From the cell containing the given text, extract its center point as [x, y] coordinate. 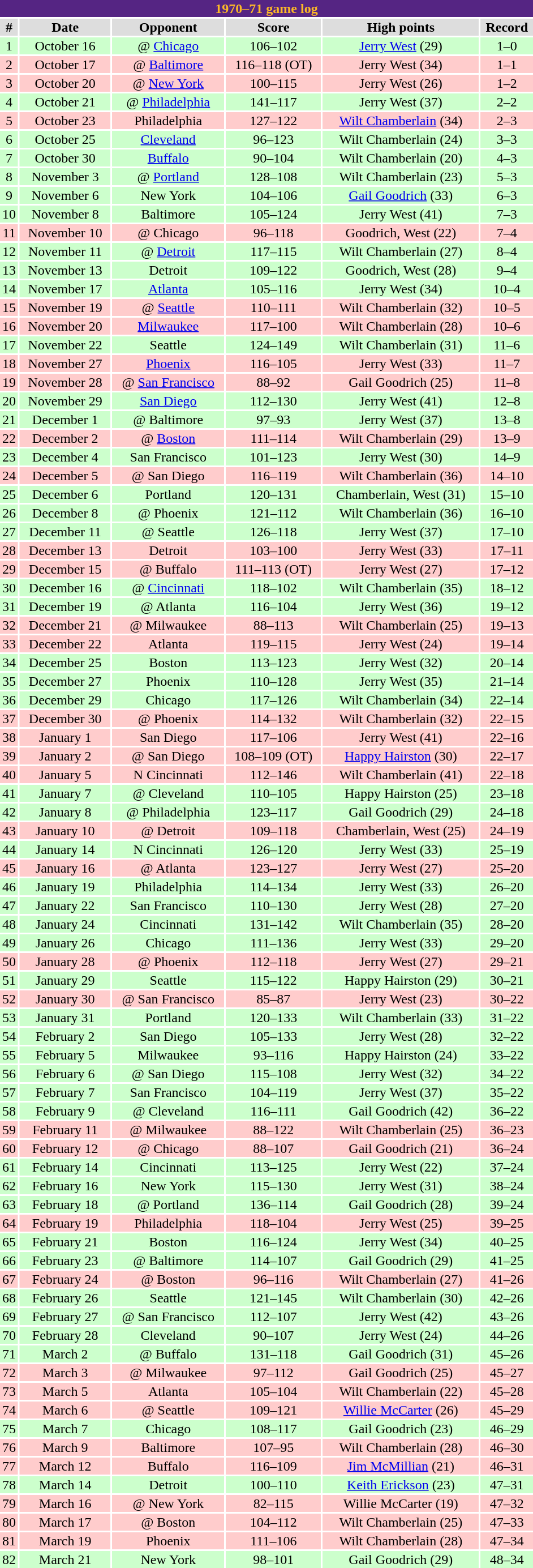
35–22 [507, 1092]
68 [9, 1298]
36–23 [507, 1130]
17 [9, 345]
11–6 [507, 345]
56 [9, 1074]
13 [9, 270]
February 14 [65, 1167]
96–116 [273, 1279]
February 6 [65, 1074]
4 [9, 102]
November 17 [65, 289]
78 [9, 1485]
69 [9, 1317]
Jerry West (42) [401, 1317]
22–15 [507, 719]
22–16 [507, 737]
26–20 [507, 887]
48 [9, 924]
79 [9, 1503]
105–104 [273, 1391]
116–109 [273, 1466]
98–101 [273, 1560]
January 30 [65, 999]
50 [9, 962]
Happy Hairston (24) [401, 1055]
126–120 [273, 849]
108–117 [273, 1429]
March 12 [65, 1466]
45–28 [507, 1391]
December 5 [65, 476]
46–29 [507, 1429]
Wilt Chamberlain (23) [401, 177]
41 [9, 793]
107–95 [273, 1447]
17–10 [507, 532]
Wilt Chamberlain (30) [401, 1298]
November 8 [65, 214]
47–32 [507, 1503]
1–1 [507, 65]
February 24 [65, 1279]
40 [9, 775]
20–14 [507, 663]
Jerry West (30) [401, 457]
24–18 [507, 812]
November 11 [65, 251]
17–12 [507, 569]
Jerry West (31) [401, 1186]
14–10 [507, 476]
November 13 [65, 270]
116–105 [273, 364]
113–125 [273, 1167]
42–26 [507, 1298]
45–29 [507, 1410]
24–19 [507, 831]
Record [507, 27]
Keith Erickson (23) [401, 1485]
42 [9, 812]
45 [9, 868]
16–10 [507, 513]
12 [9, 251]
64 [9, 1223]
7–4 [507, 233]
96–118 [273, 233]
November 19 [65, 307]
65 [9, 1242]
January 8 [65, 812]
December 19 [65, 606]
103–100 [273, 550]
30 [9, 588]
December 13 [65, 550]
Wilt Chamberlain (33) [401, 1018]
December 8 [65, 513]
113–123 [273, 663]
March 16 [65, 1503]
20 [9, 401]
Score [273, 27]
Gail Goodrich (31) [401, 1354]
29 [9, 569]
40–25 [507, 1242]
21–14 [507, 681]
Jerry West (29) [401, 46]
8–4 [507, 251]
47 [9, 905]
112–107 [273, 1317]
March 2 [65, 1354]
1970–71 game log [266, 8]
44–26 [507, 1335]
62 [9, 1186]
3–3 [507, 139]
@ Cincinnati [168, 588]
November 28 [65, 382]
January 24 [65, 924]
Jerry West (36) [401, 606]
January 14 [65, 849]
71 [9, 1354]
# [9, 27]
141–117 [273, 102]
28 [9, 550]
March 7 [65, 1429]
97–93 [273, 420]
116–104 [273, 606]
112–146 [273, 775]
109–122 [273, 270]
February 5 [65, 1055]
November 10 [65, 233]
88–113 [273, 625]
35 [9, 681]
22–18 [507, 775]
41–26 [507, 1279]
53 [9, 1018]
15–10 [507, 494]
105–116 [273, 289]
October 20 [65, 83]
January 28 [65, 962]
November 6 [65, 195]
Wilt Chamberlain (20) [401, 158]
12–8 [507, 401]
46–30 [507, 1447]
14–9 [507, 457]
88–107 [273, 1148]
2 [9, 65]
88–92 [273, 382]
114–132 [273, 719]
January 7 [65, 793]
January 2 [65, 756]
December 1 [65, 420]
117–126 [273, 700]
45–26 [507, 1354]
High points [401, 27]
23–18 [507, 793]
115–122 [273, 980]
13–9 [507, 438]
10–5 [507, 307]
March 19 [65, 1541]
70 [9, 1335]
10 [9, 214]
11–8 [507, 382]
115–108 [273, 1074]
November 29 [65, 401]
9 [9, 195]
1–2 [507, 83]
Wilt Chamberlain (31) [401, 345]
88–122 [273, 1130]
29–21 [507, 962]
59 [9, 1130]
41–25 [507, 1261]
Opponent [168, 27]
January 22 [65, 905]
13–8 [507, 420]
23 [9, 457]
96–123 [273, 139]
105–124 [273, 214]
36 [9, 700]
58 [9, 1111]
Gail Goodrich (33) [401, 195]
45–27 [507, 1373]
24 [9, 476]
30–21 [507, 980]
Gail Goodrich (23) [401, 1429]
127–122 [273, 121]
February 12 [65, 1148]
82 [9, 1560]
105–133 [273, 1036]
Chamberlain, West (25) [401, 831]
19 [9, 382]
Wilt Chamberlain (24) [401, 139]
37 [9, 719]
December 22 [65, 644]
106–102 [273, 46]
118–102 [273, 588]
25–20 [507, 868]
49 [9, 943]
14 [9, 289]
Jerry West (25) [401, 1223]
115–130 [273, 1186]
Wilt Chamberlain (29) [401, 438]
10–6 [507, 326]
Wilt Chamberlain (22) [401, 1391]
116–119 [273, 476]
47–34 [507, 1541]
74 [9, 1410]
December 29 [65, 700]
February 9 [65, 1111]
33 [9, 644]
February 18 [65, 1204]
22–17 [507, 756]
31–22 [507, 1018]
19–12 [507, 606]
December 15 [65, 569]
110–128 [273, 681]
March 14 [65, 1485]
11 [9, 233]
131–142 [273, 924]
111–114 [273, 438]
1–0 [507, 46]
7 [9, 158]
112–130 [273, 401]
39 [9, 756]
February 7 [65, 1092]
81 [9, 1541]
October 23 [65, 121]
60 [9, 1148]
Chamberlain, West (31) [401, 494]
124–149 [273, 345]
116–118 (OT) [273, 65]
22 [9, 438]
October 21 [65, 102]
December 16 [65, 588]
21 [9, 420]
112–118 [273, 962]
9–4 [507, 270]
February 19 [65, 1223]
27 [9, 532]
6–3 [507, 195]
36–24 [507, 1148]
March 5 [65, 1391]
5 [9, 121]
116–111 [273, 1111]
Gail Goodrich (21) [401, 1148]
January 19 [65, 887]
39–25 [507, 1223]
90–107 [273, 1335]
6 [9, 139]
55 [9, 1055]
Jerry West (26) [401, 83]
Wilt Chamberlain (41) [401, 775]
Jerry West (35) [401, 681]
111–106 [273, 1541]
85–87 [273, 999]
1 [9, 46]
73 [9, 1391]
November 27 [65, 364]
December 21 [65, 625]
128–108 [273, 177]
121–145 [273, 1298]
120–131 [273, 494]
November 3 [65, 177]
136–114 [273, 1204]
25–19 [507, 849]
March 9 [65, 1447]
7–3 [507, 214]
January 10 [65, 831]
Jerry West (22) [401, 1167]
Gail Goodrich (28) [401, 1204]
61 [9, 1167]
January 29 [65, 980]
82–115 [273, 1503]
110–111 [273, 307]
34 [9, 663]
11–7 [507, 364]
December 11 [65, 532]
123–127 [273, 868]
29–20 [507, 943]
5–3 [507, 177]
110–105 [273, 793]
November 22 [65, 345]
47–31 [507, 1485]
19–14 [507, 644]
43 [9, 831]
72 [9, 1373]
109–121 [273, 1410]
October 16 [65, 46]
December 4 [65, 457]
101–123 [273, 457]
Willie McCarter (26) [401, 1410]
January 1 [65, 737]
28–20 [507, 924]
108–109 (OT) [273, 756]
119–115 [273, 644]
31 [9, 606]
43–26 [507, 1317]
109–118 [273, 831]
22–14 [507, 700]
76 [9, 1447]
March 21 [65, 1560]
117–106 [273, 737]
March 3 [65, 1373]
67 [9, 1279]
52 [9, 999]
57 [9, 1092]
126–118 [273, 532]
25 [9, 494]
December 6 [65, 494]
30–22 [507, 999]
46 [9, 887]
3 [9, 83]
Date [65, 27]
38 [9, 737]
44 [9, 849]
December 27 [65, 681]
March 6 [65, 1410]
December 30 [65, 719]
Goodrich, West (22) [401, 233]
110–130 [273, 905]
114–134 [273, 887]
March 17 [65, 1522]
Willie McCarter (19) [401, 1503]
104–119 [273, 1092]
January 16 [65, 868]
47–33 [507, 1522]
Gail Goodrich (42) [401, 1111]
100–110 [273, 1485]
66 [9, 1261]
February 21 [65, 1242]
October 17 [65, 65]
February 27 [65, 1317]
90–104 [273, 158]
February 26 [65, 1298]
39–24 [507, 1204]
117–115 [273, 251]
January 5 [65, 775]
54 [9, 1036]
48–34 [507, 1560]
27–20 [507, 905]
Goodrich, West (28) [401, 270]
111–113 (OT) [273, 569]
63 [9, 1204]
33–22 [507, 1055]
2–3 [507, 121]
October 30 [65, 158]
117–100 [273, 326]
77 [9, 1466]
32–22 [507, 1036]
4–3 [507, 158]
131–118 [273, 1354]
51 [9, 980]
36–22 [507, 1111]
February 2 [65, 1036]
100–115 [273, 83]
19–13 [507, 625]
Happy Hairston (30) [401, 756]
15 [9, 307]
26 [9, 513]
January 31 [65, 1018]
118–104 [273, 1223]
80 [9, 1522]
97–112 [273, 1373]
October 25 [65, 139]
34–22 [507, 1074]
Jerry West (23) [401, 999]
37–24 [507, 1167]
February 28 [65, 1335]
120–133 [273, 1018]
Happy Hairston (25) [401, 793]
17–11 [507, 550]
32 [9, 625]
93–116 [273, 1055]
December 25 [65, 663]
8 [9, 177]
2–2 [507, 102]
February 16 [65, 1186]
February 11 [65, 1130]
38–24 [507, 1186]
111–136 [273, 943]
February 23 [65, 1261]
January 26 [65, 943]
75 [9, 1429]
10–4 [507, 289]
121–112 [273, 513]
December 2 [65, 438]
18 [9, 364]
114–107 [273, 1261]
123–117 [273, 812]
November 20 [65, 326]
116–124 [273, 1242]
Jim McMillian (21) [401, 1466]
104–106 [273, 195]
104–112 [273, 1522]
16 [9, 326]
18–12 [507, 588]
46–31 [507, 1466]
Happy Hairston (29) [401, 980]
